Determine the (X, Y) coordinate at the center of the cell enclosing the given text.  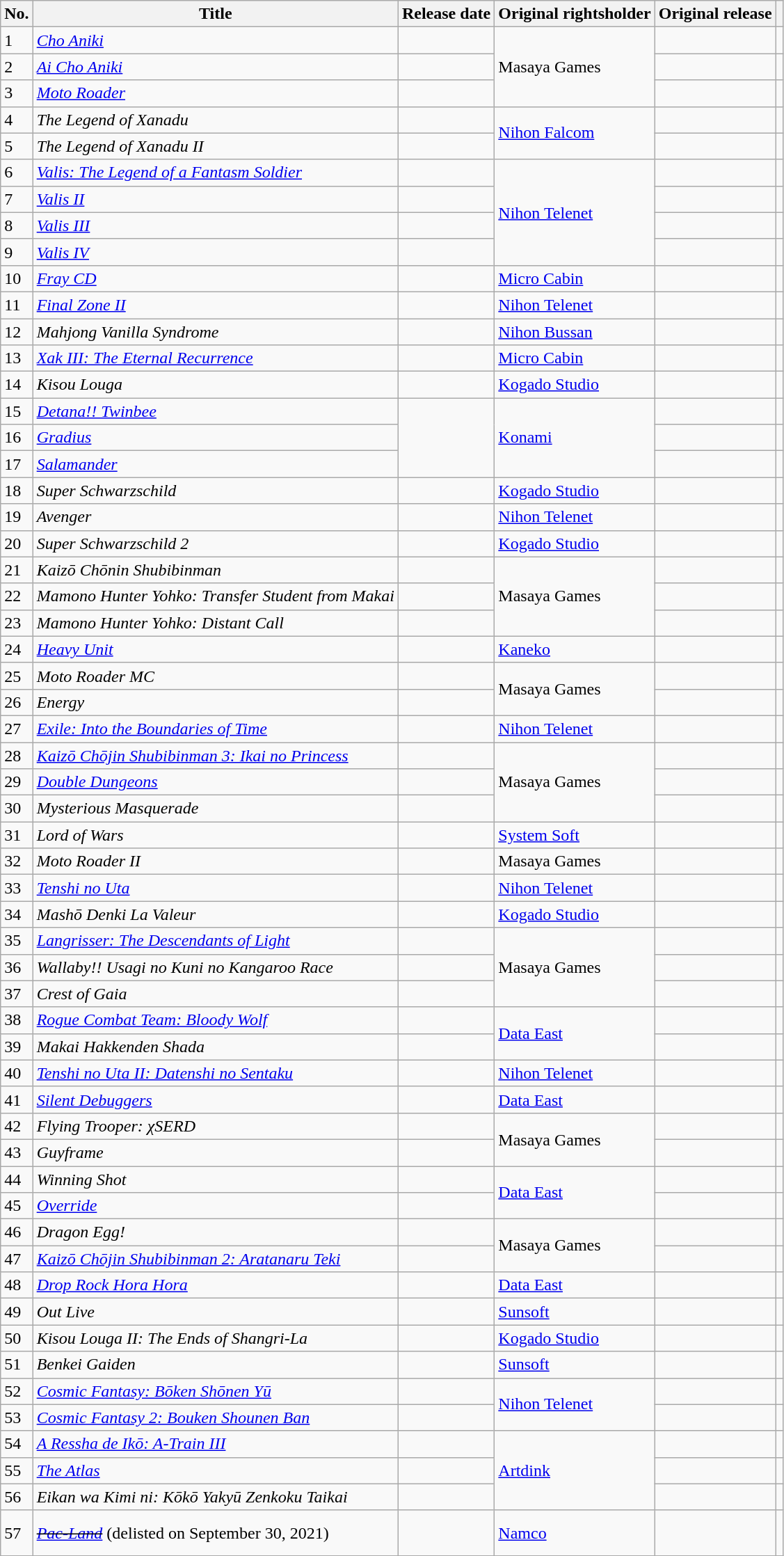
Silent Debuggers (216, 1099)
Salamander (216, 464)
Final Zone II (216, 305)
55 (17, 1470)
Makai Hakkenden Shada (216, 1047)
33 (17, 888)
26 (17, 702)
Kisou Louga II: The Ends of Shangri-La (216, 1338)
Tenshi no Uta II: Datenshi no Sentaku (216, 1073)
Release date (446, 14)
40 (17, 1073)
34 (17, 914)
Eikan wa Kimi ni: Kōkō Yakyū Zenkoku Taikai (216, 1497)
Avenger (216, 517)
Fray CD (216, 278)
51 (17, 1365)
Flying Trooper: χSERD (216, 1126)
45 (17, 1206)
Mysterious Masquerade (216, 809)
Original rightsholder (575, 14)
17 (17, 464)
The Atlas (216, 1470)
The Legend of Xanadu (216, 120)
Override (216, 1206)
52 (17, 1391)
50 (17, 1338)
Valis III (216, 225)
Benkei Gaiden (216, 1365)
57 (17, 1532)
28 (17, 755)
29 (17, 782)
Kaneko (575, 649)
Moto Roader (216, 93)
Dragon Egg! (216, 1232)
39 (17, 1047)
22 (17, 596)
Nihon Falcom (575, 133)
Tenshi no Uta (216, 888)
53 (17, 1418)
Kisou Louga (216, 385)
Langrisser: The Descendants of Light (216, 941)
Kaizō Chōjin Shubibinman 2: Aratanaru Teki (216, 1259)
10 (17, 278)
25 (17, 676)
No. (17, 14)
Artdink (575, 1470)
9 (17, 252)
7 (17, 199)
Title (216, 14)
1 (17, 40)
Drop Rock Hora Hora (216, 1285)
A Ressha de Ikō: A-Train III (216, 1444)
6 (17, 173)
Mashō Denki La Valeur (216, 914)
47 (17, 1259)
Moto Roader MC (216, 676)
11 (17, 305)
Valis: The Legend of a Fantasm Soldier (216, 173)
Valis II (216, 199)
14 (17, 385)
Exile: Into the Boundaries of Time (216, 729)
46 (17, 1232)
44 (17, 1180)
5 (17, 146)
Gradius (216, 438)
35 (17, 941)
49 (17, 1312)
Super Schwarzschild 2 (216, 543)
Namco (575, 1532)
Ai Cho Aniki (216, 67)
38 (17, 1020)
30 (17, 809)
Double Dungeons (216, 782)
Konami (575, 438)
Nihon Bussan (575, 332)
Wallaby!! Usagi no Kuni no Kangaroo Race (216, 967)
43 (17, 1152)
12 (17, 332)
54 (17, 1444)
19 (17, 517)
18 (17, 491)
Moto Roader II (216, 862)
Kaizō Chōnin Shubibinman (216, 570)
48 (17, 1285)
Valis IV (216, 252)
27 (17, 729)
32 (17, 862)
21 (17, 570)
Cosmic Fantasy 2: Bouken Shounen Ban (216, 1418)
The Legend of Xanadu II (216, 146)
Mahjong Vanilla Syndrome (216, 332)
Original release (715, 14)
Detana!! Twinbee (216, 411)
56 (17, 1497)
Lord of Wars (216, 835)
41 (17, 1099)
Kaizō Chōjin Shubibinman 3: Ikai no Princess (216, 755)
Cosmic Fantasy: Bōken Shōnen Yū (216, 1391)
Winning Shot (216, 1180)
Guyframe (216, 1152)
Mamono Hunter Yohko: Distant Call (216, 623)
Pac-Land (delisted on September 30, 2021) (216, 1532)
4 (17, 120)
Mamono Hunter Yohko: Transfer Student from Makai (216, 596)
36 (17, 967)
31 (17, 835)
System Soft (575, 835)
42 (17, 1126)
Xak III: The Eternal Recurrence (216, 358)
Energy (216, 702)
16 (17, 438)
Super Schwarzschild (216, 491)
Crest of Gaia (216, 994)
Out Live (216, 1312)
13 (17, 358)
Rogue Combat Team: Bloody Wolf (216, 1020)
8 (17, 225)
3 (17, 93)
37 (17, 994)
23 (17, 623)
2 (17, 67)
20 (17, 543)
24 (17, 649)
15 (17, 411)
Cho Aniki (216, 40)
Heavy Unit (216, 649)
